Return the [x, y] coordinate for the center point of the cell that contains the specified text.  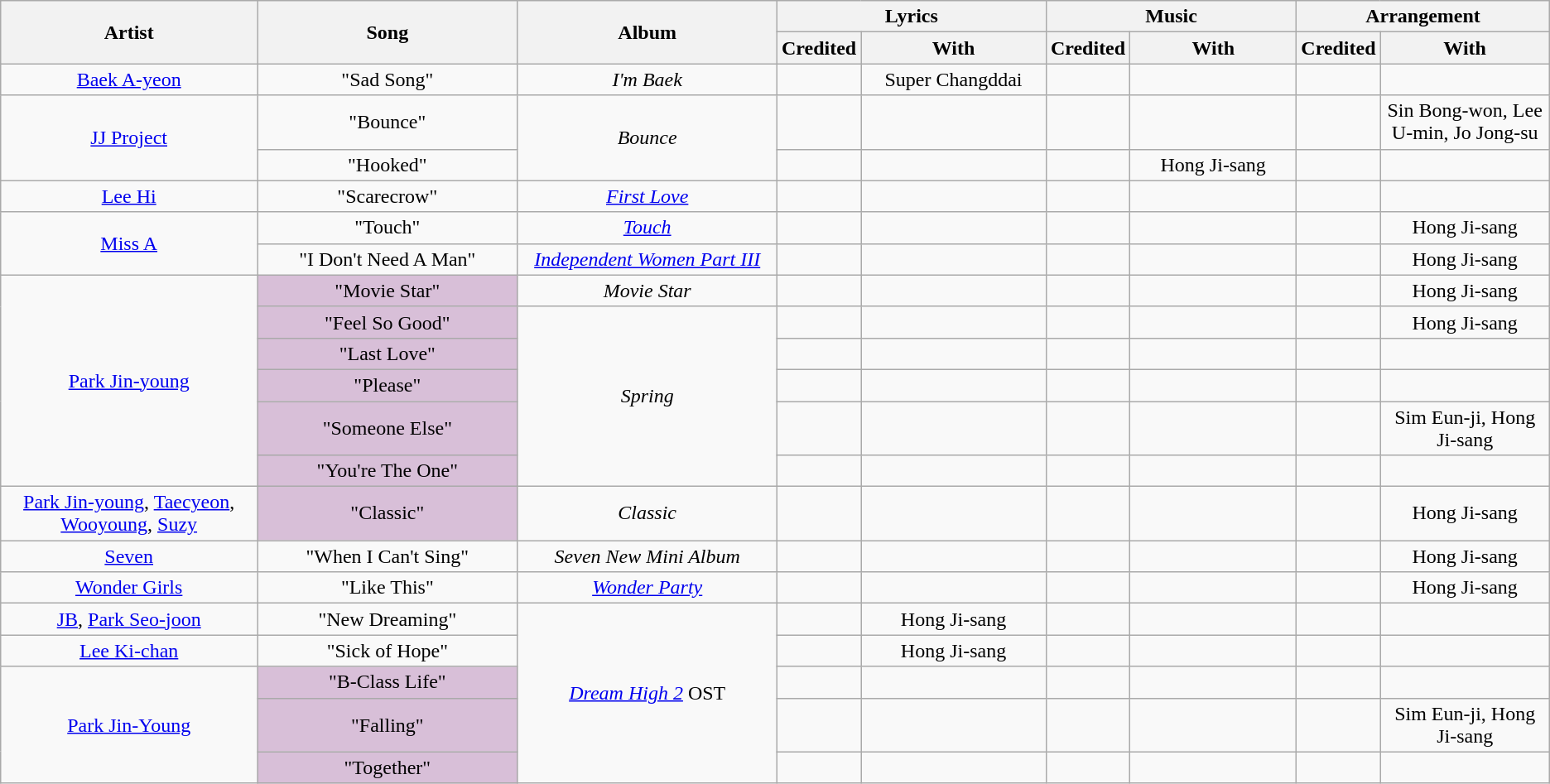
Baek A-yeon [129, 79]
I'm Baek [647, 79]
"Someone Else" [387, 427]
Arrangement [1422, 17]
Sin Bong-won, Lee U-min, Jo Jong-su [1465, 123]
"Like This" [387, 588]
Music [1171, 17]
Bounce [647, 137]
Seven [129, 556]
Movie Star [647, 291]
Independent Women Part III [647, 259]
"Falling" [387, 725]
Park Jin-Young [129, 725]
JB, Park Seo-joon [129, 619]
Lee Ki-chan [129, 651]
"Feel So Good" [387, 322]
"When I Can't Sing" [387, 556]
"I Don't Need A Man" [387, 259]
"Touch" [387, 228]
Miss A [129, 243]
"B-Class Life" [387, 682]
"Together" [387, 767]
"Last Love" [387, 354]
Song [387, 32]
Artist [129, 32]
JJ Project [129, 137]
Wonder Girls [129, 588]
"Scarecrow" [387, 196]
"Sick of Hope" [387, 651]
First Love [647, 196]
"Classic" [387, 513]
Super Changddai [954, 79]
Touch [647, 228]
Lyrics [911, 17]
Lee Hi [129, 196]
Spring [647, 396]
Dream High 2 OST [647, 694]
"Sad Song" [387, 79]
"Please" [387, 385]
"You're The One" [387, 471]
Seven New Mini Album [647, 556]
Park Jin-young, Taecyeon, Wooyoung, Suzy [129, 513]
Wonder Party [647, 588]
Album [647, 32]
Park Jin-young [129, 381]
Classic [647, 513]
"Movie Star" [387, 291]
"Bounce" [387, 123]
"New Dreaming" [387, 619]
"Hooked" [387, 165]
